Scan for the cell matching the given text and deliver its [x, y] coordinate at center. 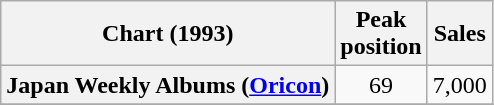
69 [381, 85]
Peakposition [381, 34]
Japan Weekly Albums (Oricon) [168, 85]
Chart (1993) [168, 34]
Sales [460, 34]
7,000 [460, 85]
